Output the [x, y] coordinate of the center of the cell containing the given text.  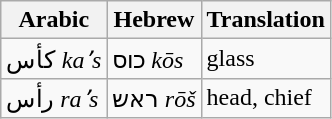
Translation [266, 20]
Hebrew [154, 20]
Arabic [54, 20]
head, chief [266, 98]
كأس kaʼs [54, 59]
glass [266, 59]
כוס kōs [154, 59]
رأس raʼs [54, 98]
ראש rōš [154, 98]
